Return the [x, y] coordinate for the center point of the cell that contains the specified text.  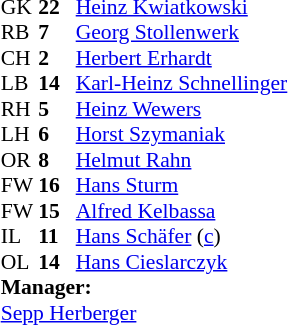
Georg Stollenwerk [182, 33]
Horst Szymaniak [182, 135]
Karl-Heinz Schnellinger [182, 83]
15 [57, 211]
8 [57, 160]
OR [20, 160]
Hans Schäfer (c) [182, 237]
LH [20, 135]
LB [20, 83]
CH [20, 58]
16 [57, 185]
Hans Cieslarczyk [182, 262]
Heinz Wewers [182, 109]
6 [57, 135]
IL [20, 237]
RH [20, 109]
7 [57, 33]
Manager: [144, 287]
5 [57, 109]
2 [57, 58]
OL [20, 262]
Helmut Rahn [182, 160]
Herbert Erhardt [182, 58]
Hans Sturm [182, 185]
RB [20, 33]
11 [57, 237]
Alfred Kelbassa [182, 211]
